Output the (x, y) coordinate of the center of the cell containing the given text.  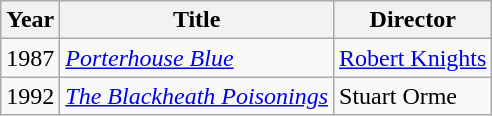
The Blackheath Poisonings (197, 96)
1992 (30, 96)
Robert Knights (413, 58)
Title (197, 20)
Porterhouse Blue (197, 58)
Stuart Orme (413, 96)
1987 (30, 58)
Director (413, 20)
Year (30, 20)
